For the text-containing cell, return its midpoint in (x, y) coordinate format. 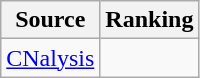
Source (50, 20)
Ranking (150, 20)
CNalysis (50, 58)
